Scan for the cell matching the given text and deliver its [x, y] coordinate at center. 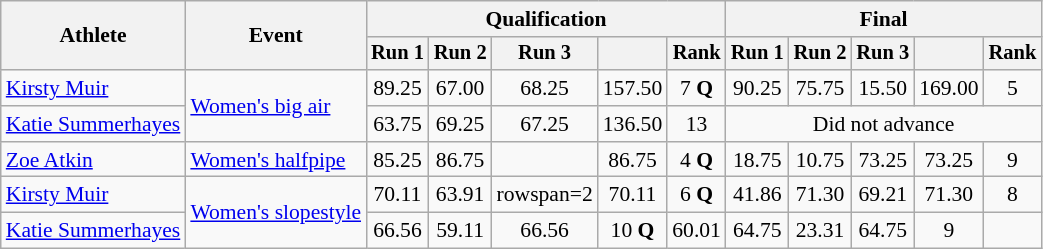
4 Q [696, 160]
60.01 [696, 231]
90.25 [758, 88]
59.11 [460, 231]
Women's big air [276, 106]
10.75 [820, 160]
7 Q [696, 88]
Women's halfpipe [276, 160]
157.50 [632, 88]
63.91 [460, 195]
6 Q [696, 195]
85.25 [398, 160]
67.25 [545, 124]
68.25 [545, 88]
5 [1013, 88]
15.50 [882, 88]
Athlete [94, 36]
rowspan=2 [545, 195]
23.31 [820, 231]
Final [884, 19]
169.00 [948, 88]
69.25 [460, 124]
18.75 [758, 160]
67.00 [460, 88]
10 Q [632, 231]
Did not advance [884, 124]
Zoe Atkin [94, 160]
75.75 [820, 88]
Qualification [546, 19]
63.75 [398, 124]
Women's slopestyle [276, 212]
136.50 [632, 124]
8 [1013, 195]
Event [276, 36]
13 [696, 124]
69.21 [882, 195]
89.25 [398, 88]
41.86 [758, 195]
